Pinpoint the cell where the given text exists, returning its (x, y) midpoint coordinate. 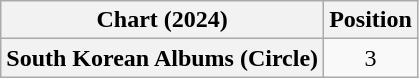
3 (371, 58)
South Korean Albums (Circle) (162, 58)
Position (371, 20)
Chart (2024) (162, 20)
